From the cell containing the given text, extract its center point as [X, Y] coordinate. 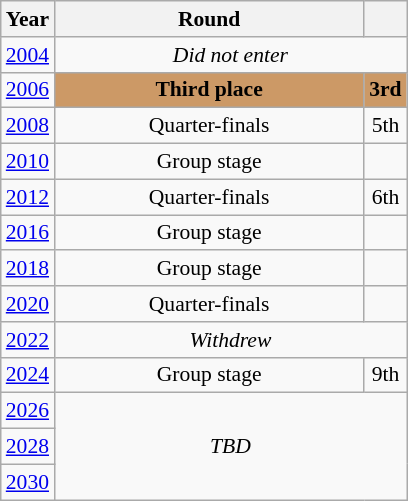
2028 [28, 447]
TBD [230, 446]
3rd [386, 90]
2022 [28, 340]
2030 [28, 482]
2004 [28, 55]
Year [28, 19]
2020 [28, 304]
9th [386, 375]
2018 [28, 269]
6th [386, 197]
2010 [28, 162]
2016 [28, 233]
2024 [28, 375]
Third place [209, 90]
5th [386, 126]
2008 [28, 126]
2012 [28, 197]
Withdrew [230, 340]
Did not enter [230, 55]
Round [209, 19]
2006 [28, 90]
2026 [28, 411]
